Pinpoint the cell where the given text exists, returning its (x, y) midpoint coordinate. 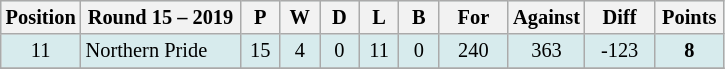
15 (260, 51)
W (300, 17)
-123 (620, 51)
Diff (620, 17)
240 (474, 51)
Points (689, 17)
Against (546, 17)
Northern Pride (161, 51)
L (379, 17)
D (340, 17)
363 (546, 51)
B (419, 17)
8 (689, 51)
Round 15 – 2019 (161, 17)
Position (41, 17)
P (260, 17)
4 (300, 51)
For (474, 17)
